Provide the [X, Y] coordinate of the cell's center where the given text is located.  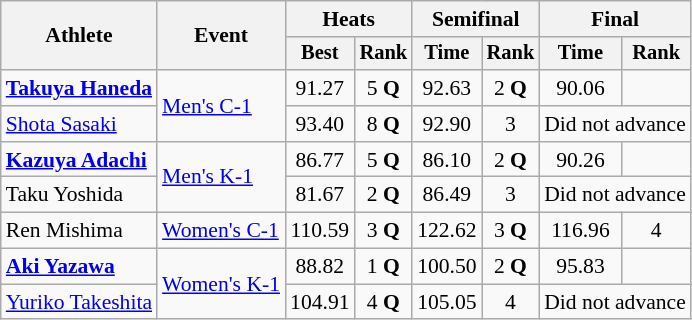
Heats [348, 19]
Ren Mishima [79, 231]
1 Q [384, 267]
Aki Yazawa [79, 267]
91.27 [320, 88]
Shota Sasaki [79, 124]
Yuriko Takeshita [79, 302]
Event [221, 36]
93.40 [320, 124]
122.62 [446, 231]
116.96 [580, 231]
110.59 [320, 231]
86.77 [320, 160]
Best [320, 54]
104.91 [320, 302]
Kazuya Adachi [79, 160]
Men's K-1 [221, 178]
88.82 [320, 267]
100.50 [446, 267]
90.26 [580, 160]
Athlete [79, 36]
92.63 [446, 88]
86.10 [446, 160]
Takuya Haneda [79, 88]
Semifinal [476, 19]
8 Q [384, 124]
86.49 [446, 195]
105.05 [446, 302]
95.83 [580, 267]
Women's C-1 [221, 231]
92.90 [446, 124]
81.67 [320, 195]
4 Q [384, 302]
90.06 [580, 88]
Women's K-1 [221, 284]
Taku Yoshida [79, 195]
Men's C-1 [221, 106]
Final [615, 19]
